Search for the cell housing the specified text and yield its [x, y] center coordinate. 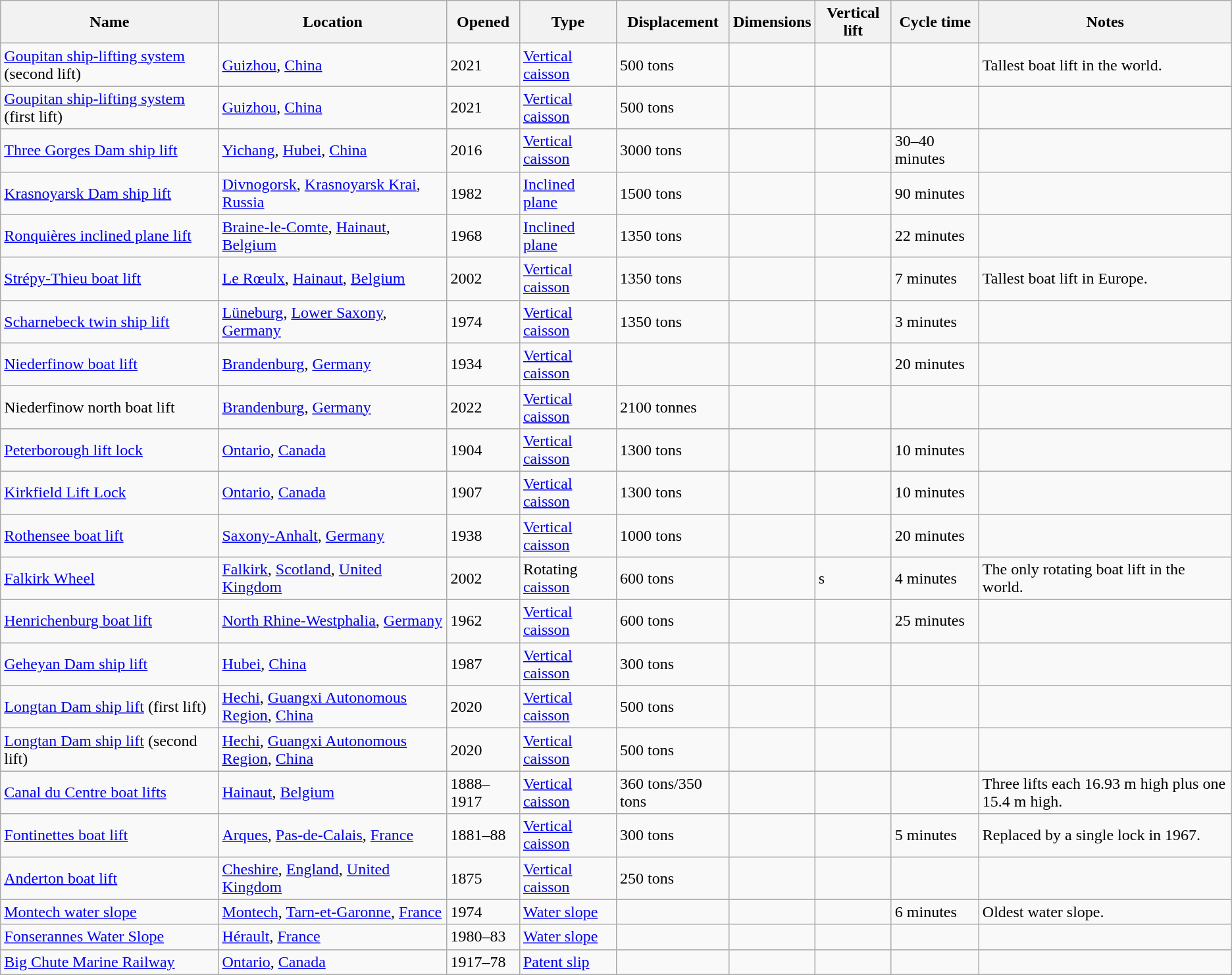
Goupitan ship-lifting system (second lift) [109, 64]
Opened [483, 22]
Dimensions [772, 22]
Replaced by a single lock in 1967. [1105, 836]
Canal du Centre boat lifts [109, 792]
22 minutes [935, 236]
90 minutes [935, 193]
Yichang, Hubei, China [333, 150]
250 tons [673, 878]
Tallest boat lift in the world. [1105, 64]
Divnogorsk, Krasnoyarsk Krai, Russia [333, 193]
Type [567, 22]
Niederfinow north boat lift [109, 407]
Cycle time [935, 22]
Montech water slope [109, 912]
The only rotating boat lift in the world. [1105, 579]
Le Rœulx, Hainaut, Belgium [333, 279]
Niederfinow boat lift [109, 364]
Lüneburg, Lower Saxony, Germany [333, 321]
Longtan Dam ship lift (second lift) [109, 750]
Saxony-Anhalt, Germany [333, 536]
Name [109, 22]
2022 [483, 407]
Falkirk, Scotland, United Kingdom [333, 579]
Three lifts each 16.93 m high plus one 15.4 m high. [1105, 792]
7 minutes [935, 279]
Displacement [673, 22]
Scharnebeck twin ship lift [109, 321]
2100 tonnes [673, 407]
1875 [483, 878]
1987 [483, 664]
Location [333, 22]
Rotating caisson [567, 579]
Strépy-Thieu boat lift [109, 279]
1934 [483, 364]
Henrichenburg boat lift [109, 621]
1917–78 [483, 962]
1500 tons [673, 193]
4 minutes [935, 579]
Peterborough lift lock [109, 450]
North Rhine-Westphalia, Germany [333, 621]
Montech, Tarn-et-Garonne, France [333, 912]
360 tons/350 tons [673, 792]
1980–83 [483, 937]
Geheyan Dam ship lift [109, 664]
Braine-le-Comte, Hainaut, Belgium [333, 236]
Big Chute Marine Railway [109, 962]
Three Gorges Dam ship lift [109, 150]
Fontinettes boat lift [109, 836]
3000 tons [673, 150]
Hubei, China [333, 664]
Tallest boat lift in Europe. [1105, 279]
Kirkfield Lift Lock [109, 492]
Rothensee boat lift [109, 536]
Anderton boat lift [109, 878]
Krasnoyarsk Dam ship lift [109, 193]
Hérault, France [333, 937]
Falkirk Wheel [109, 579]
Ronquières inclined plane lift [109, 236]
1968 [483, 236]
Arques, Pas-de-Calais, France [333, 836]
Longtan Dam ship lift (first lift) [109, 707]
30–40 minutes [935, 150]
1881–88 [483, 836]
6 minutes [935, 912]
1000 tons [673, 536]
Cheshire, England, United Kingdom [333, 878]
1888–1917 [483, 792]
5 minutes [935, 836]
Hainaut, Belgium [333, 792]
1982 [483, 193]
s [853, 579]
Fonserannes Water Slope [109, 937]
Oldest water slope. [1105, 912]
1904 [483, 450]
2016 [483, 150]
Notes [1105, 22]
Vertical lift [853, 22]
1907 [483, 492]
1962 [483, 621]
1938 [483, 536]
3 minutes [935, 321]
Goupitan ship-lifting system (first lift) [109, 108]
25 minutes [935, 621]
Patent slip [567, 962]
